Return the (X, Y) coordinate for the center point of the cell that contains the specified text.  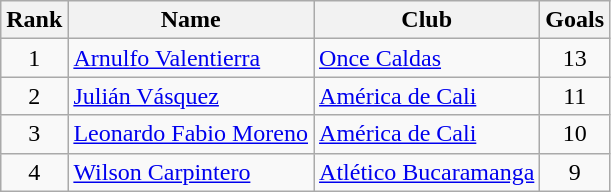
Atlético Bucaramanga (427, 172)
1 (34, 58)
Name (191, 20)
2 (34, 96)
Arnulfo Valentierra (191, 58)
Julián Vásquez (191, 96)
Once Caldas (427, 58)
11 (575, 96)
Rank (34, 20)
Leonardo Fabio Moreno (191, 134)
Goals (575, 20)
13 (575, 58)
3 (34, 134)
9 (575, 172)
10 (575, 134)
4 (34, 172)
Wilson Carpintero (191, 172)
Club (427, 20)
